Locate the cell with the specified text and output its [x, y] center coordinate. 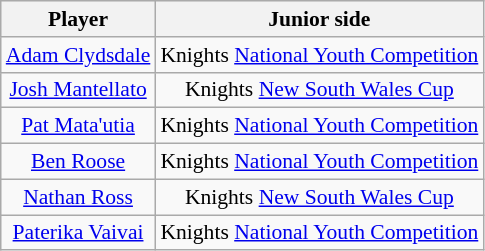
Nathan Ross [78, 197]
Junior side [319, 19]
Player [78, 19]
Adam Clydsdale [78, 55]
Ben Roose [78, 162]
Josh Mantellato [78, 90]
Pat Mata'utia [78, 126]
Paterika Vaivai [78, 233]
